From the cell containing the given text, extract its center point as (x, y) coordinate. 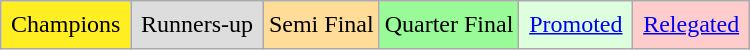
Relegated (692, 25)
Runners-up (198, 25)
Quarter Final (449, 25)
Champions (66, 25)
Promoted (576, 25)
Semi Final (321, 25)
